Return (X, Y) of the center of cell containing provided text 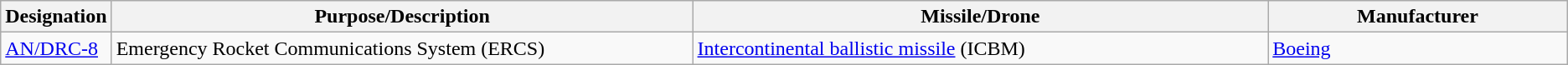
Intercontinental ballistic missile (ICBM) (980, 48)
Emergency Rocket Communications System (ERCS) (402, 48)
AN/DRC-8 (56, 48)
Designation (56, 17)
Boeing (1417, 48)
Missile/Drone (980, 17)
Purpose/Description (402, 17)
Manufacturer (1417, 17)
